Detect which cell encompasses the target text, then output its (X, Y) center coordinate. 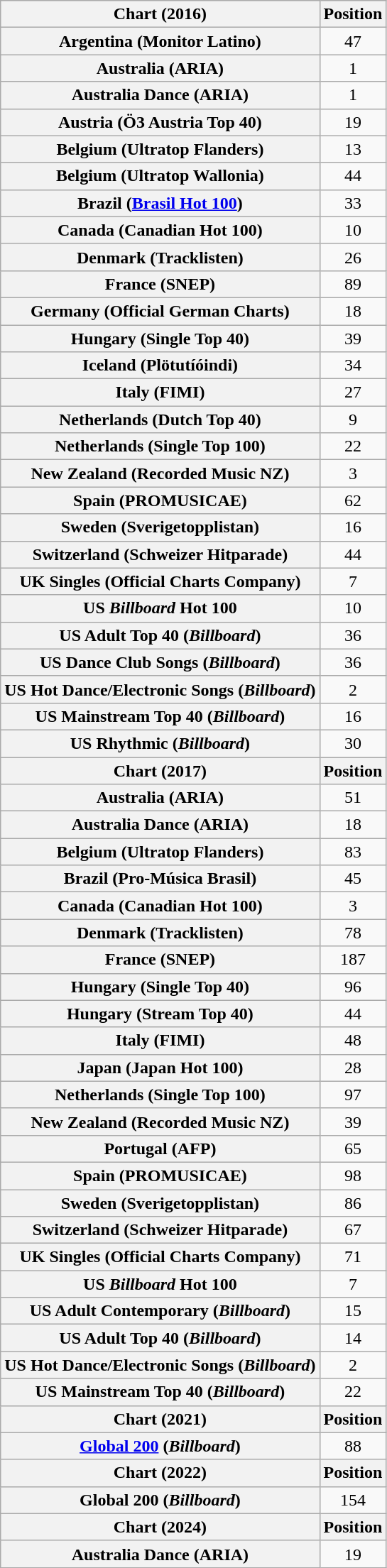
45 (353, 879)
13 (353, 149)
Germany (Official German Charts) (160, 311)
98 (353, 1175)
Chart (2021) (160, 1419)
89 (353, 284)
Japan (Japan Hot 100) (160, 1068)
14 (353, 1338)
97 (353, 1095)
62 (353, 500)
US Dance Club Songs (Billboard) (160, 662)
51 (353, 798)
65 (353, 1148)
88 (353, 1446)
26 (353, 257)
9 (353, 420)
Brazil (Brasil Hot 100) (160, 203)
78 (353, 933)
US Rhythmic (Billboard) (160, 743)
Portugal (AFP) (160, 1148)
96 (353, 987)
15 (353, 1311)
Argentina (Monitor Latino) (160, 41)
30 (353, 743)
US Adult Contemporary (Billboard) (160, 1311)
34 (353, 366)
33 (353, 203)
71 (353, 1257)
Belgium (Ultratop Wallonia) (160, 176)
67 (353, 1230)
86 (353, 1203)
47 (353, 41)
28 (353, 1068)
Iceland (Plötutíóindi) (160, 366)
Netherlands (Dutch Top 40) (160, 420)
Chart (2016) (160, 14)
Chart (2022) (160, 1473)
Chart (2017) (160, 770)
27 (353, 393)
Hungary (Stream Top 40) (160, 1014)
Austria (Ö3 Austria Top 40) (160, 122)
154 (353, 1500)
187 (353, 960)
48 (353, 1041)
Chart (2024) (160, 1527)
83 (353, 852)
Brazil (Pro-Música Brasil) (160, 879)
